Return (X, Y) of the center of cell containing provided text 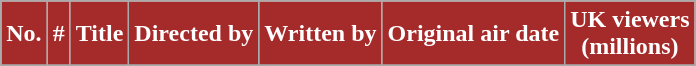
Directed by (194, 34)
Original air date (474, 34)
Title (100, 34)
# (58, 34)
No. (24, 34)
Written by (320, 34)
UK viewers(millions) (630, 34)
